Detect which cell encompasses the target text, then output its (X, Y) center coordinate. 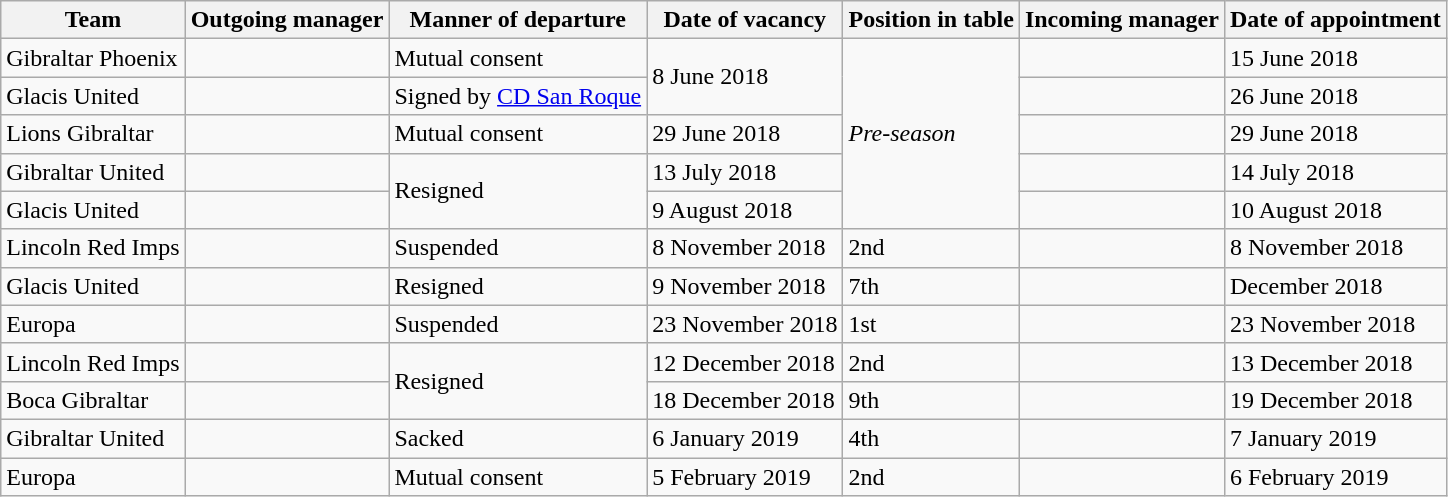
December 2018 (1335, 286)
7th (931, 286)
Manner of departure (518, 20)
13 December 2018 (1335, 362)
9th (931, 400)
Lions Gibraltar (93, 134)
8 June 2018 (745, 77)
Pre-season (931, 134)
13 July 2018 (745, 172)
7 January 2019 (1335, 438)
26 June 2018 (1335, 96)
6 February 2019 (1335, 477)
Sacked (518, 438)
15 June 2018 (1335, 58)
14 July 2018 (1335, 172)
Gibraltar Phoenix (93, 58)
Signed by CD San Roque (518, 96)
Date of appointment (1335, 20)
Incoming manager (1122, 20)
Outgoing manager (287, 20)
18 December 2018 (745, 400)
12 December 2018 (745, 362)
10 August 2018 (1335, 210)
9 August 2018 (745, 210)
Date of vacancy (745, 20)
5 February 2019 (745, 477)
19 December 2018 (1335, 400)
Position in table (931, 20)
9 November 2018 (745, 286)
1st (931, 324)
Boca Gibraltar (93, 400)
4th (931, 438)
Team (93, 20)
6 January 2019 (745, 438)
